Output the [x, y] coordinate of the center of the cell containing the given text.  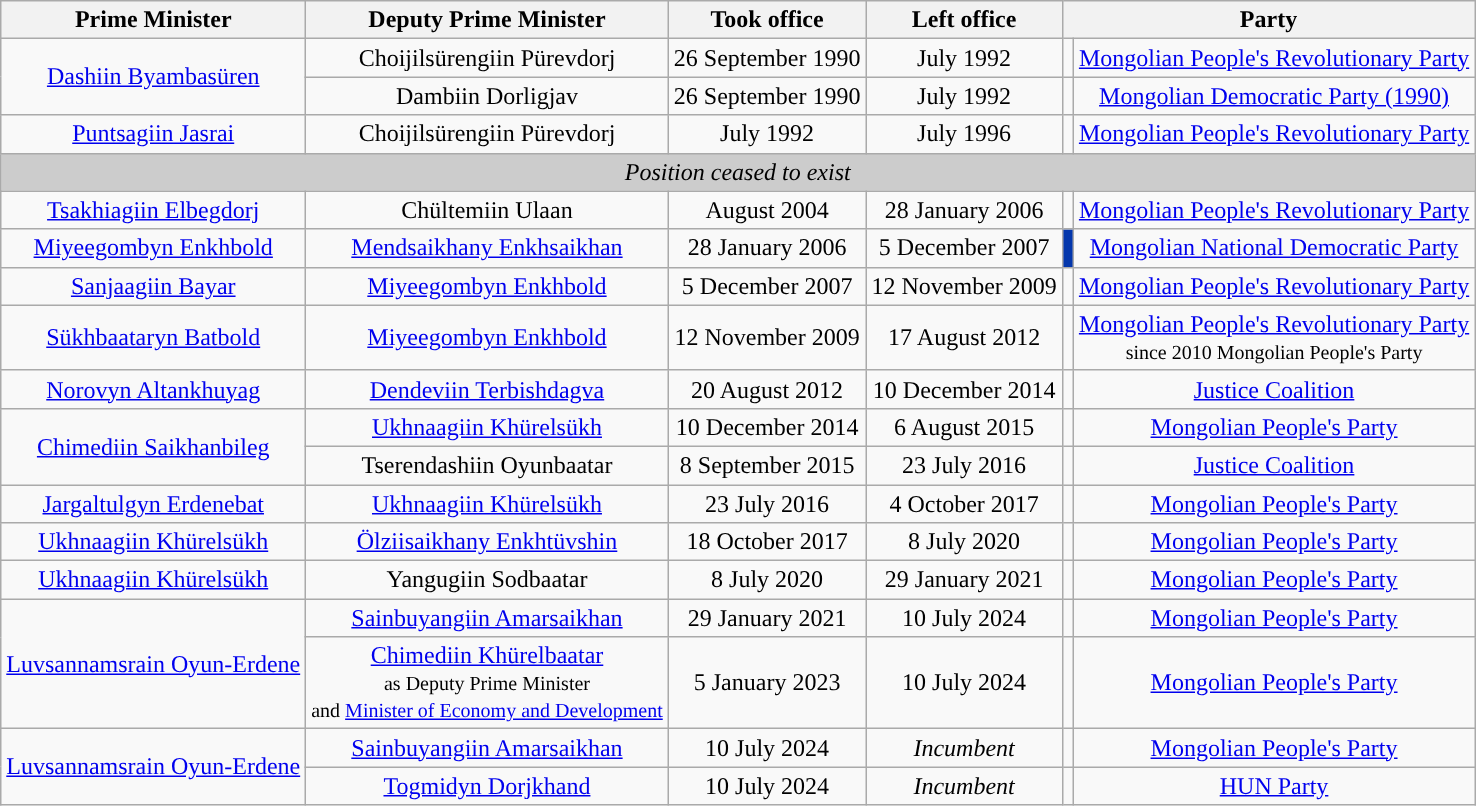
Sanjaagiin Bayar [154, 286]
Tsakhiagiin Elbegdorj [154, 210]
Mendsaikhany Enkhsaikhan [488, 248]
Prime Minister [154, 20]
Mongolian National Democratic Party [1274, 248]
4 October 2017 [964, 503]
8 September 2015 [767, 465]
20 August 2012 [767, 389]
Mongolian Democratic Party (1990) [1274, 96]
Jargaltulgyn Erdenebat [154, 503]
Chimediin Saikhanbileg [154, 446]
Chimediin Khürelbaataras Deputy Prime Ministerand Minister of Economy and Development [488, 683]
Dendeviin Terbishdagva [488, 389]
Puntsagiin Jasrai [154, 134]
Chültemiin Ulaan [488, 210]
6 August 2015 [964, 427]
Togmidyn Dorjkhand [488, 786]
Ölziisaikhany Enkhtüvshin [488, 542]
18 October 2017 [767, 542]
Mongolian People's Revolutionary Partysince 2010 Mongolian People's Party [1274, 338]
HUN Party [1274, 786]
Deputy Prime Minister [488, 20]
Party [1268, 20]
July 1996 [964, 134]
Sükhbaataryn Batbold [154, 338]
Position ceased to exist [738, 172]
Took office [767, 20]
August 2004 [767, 210]
Norovyn Altankhuyag [154, 389]
Yangugiin Sodbaatar [488, 580]
Tserendashiin Oyunbaatar [488, 465]
Left office [964, 20]
Dambiin Dorligjav [488, 96]
5 January 2023 [767, 683]
Dashiin Byambasüren [154, 77]
17 August 2012 [964, 338]
